Locate the cell with the specified text and output its [X, Y] center coordinate. 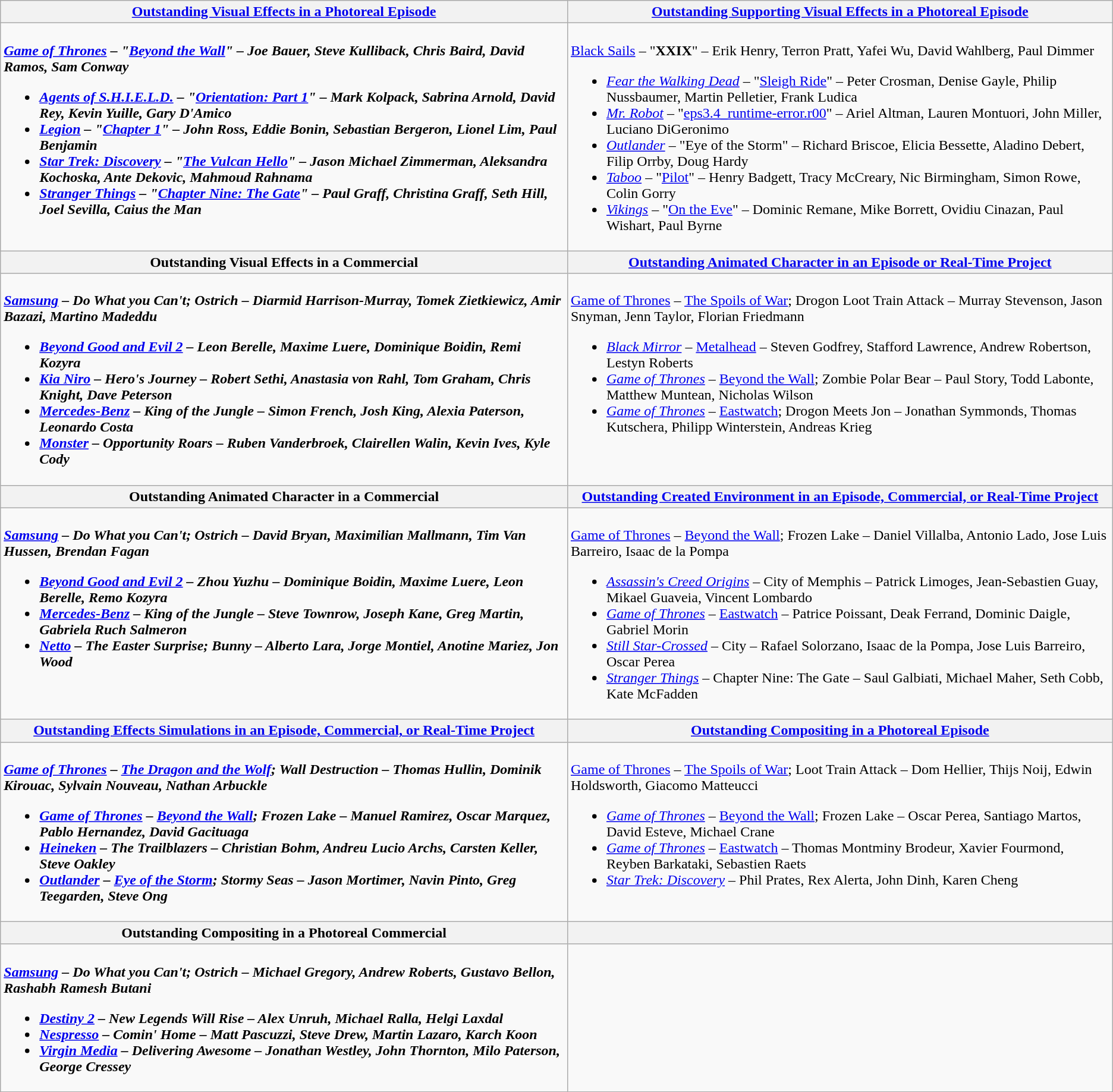
Outstanding Animated Character in an Episode or Real-Time Project [840, 262]
Outstanding Animated Character in a Commercial [284, 496]
Outstanding Compositing in a Photoreal Commercial [284, 933]
Outstanding Compositing in a Photoreal Episode [840, 731]
Outstanding Effects Simulations in an Episode, Commercial, or Real-Time Project [284, 731]
Outstanding Created Environment in an Episode, Commercial, or Real-Time Project [840, 496]
Outstanding Supporting Visual Effects in a Photoreal Episode [840, 12]
Outstanding Visual Effects in a Commercial [284, 262]
Outstanding Visual Effects in a Photoreal Episode [284, 12]
